Output the [x, y] coordinate of the center of the cell containing the given text.  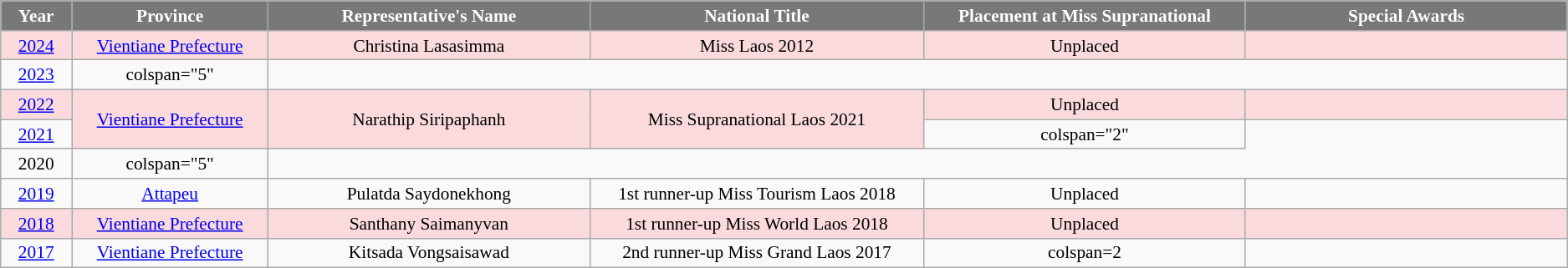
2nd runner-up Miss Grand Laos 2017 [757, 253]
Province [171, 16]
Santhany Saimanyvan [430, 224]
colspan="2" [1085, 134]
Kitsada Vongsaisawad [430, 253]
National Title [757, 16]
Pulatda Saydonekhong [430, 194]
1st runner-up Miss World Laos 2018 [757, 224]
2020 [37, 164]
Miss Supranational Laos 2021 [757, 120]
Attapeu [171, 194]
Year [37, 16]
1st runner-up Miss Tourism Laos 2018 [757, 194]
2024 [37, 46]
2017 [37, 253]
2018 [37, 224]
Representative's Name [430, 16]
2021 [37, 134]
Christina Lasasimma [430, 46]
2022 [37, 105]
Narathip Siripaphanh [430, 120]
Placement at Miss Supranational [1085, 16]
Miss Laos 2012 [757, 46]
2023 [37, 75]
Special Awards [1407, 16]
colspan=2 [1085, 253]
2019 [37, 194]
